Scan for the cell matching the given text and deliver its [x, y] coordinate at center. 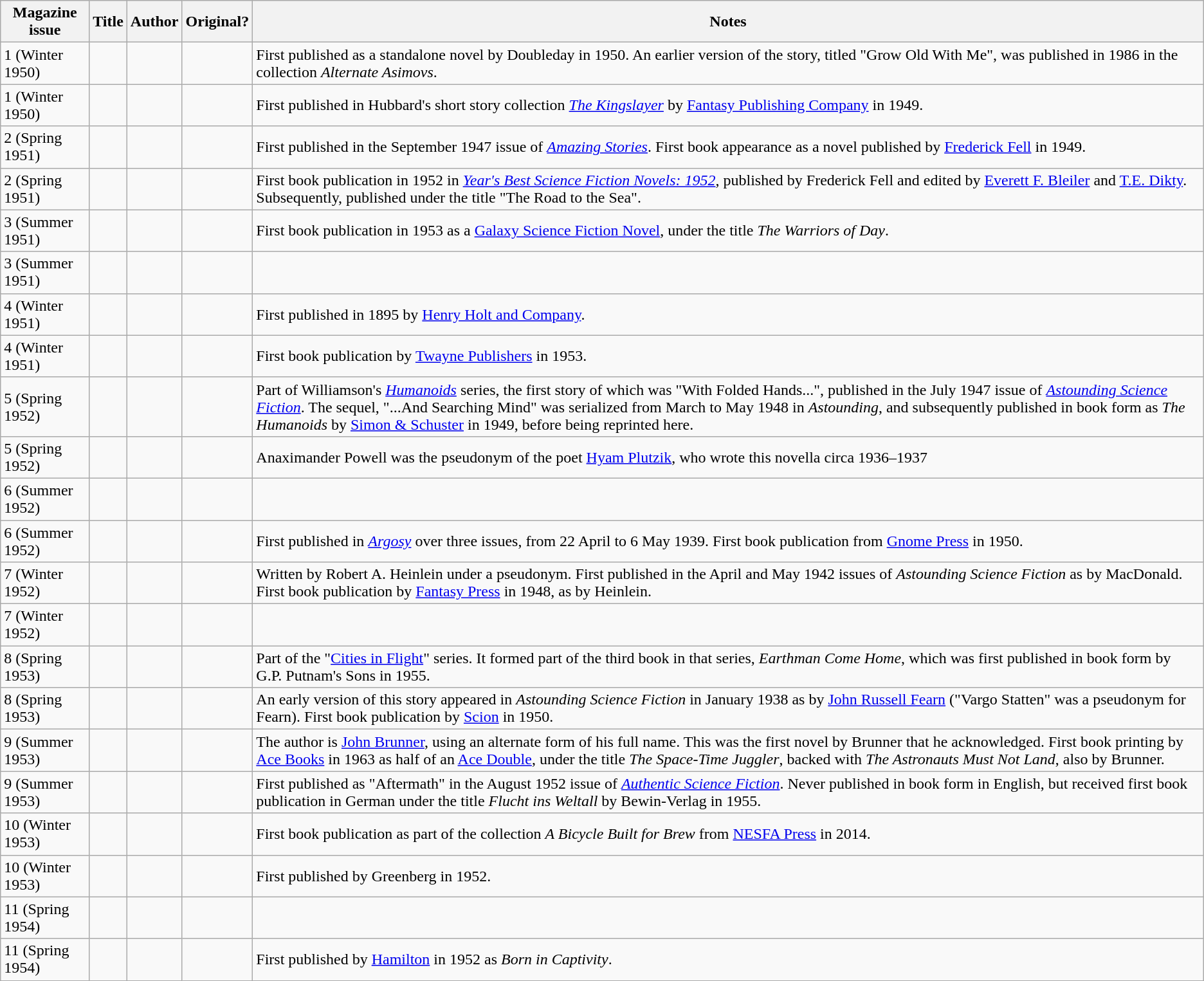
Original? [217, 22]
Author [154, 22]
First published in Argosy over three issues, from 22 April to 6 May 1939. First book publication from Gnome Press in 1950. [728, 540]
First published in 1895 by Henry Holt and Company. [728, 314]
First published by Hamilton in 1952 as Born in Captivity. [728, 960]
First published in the September 1947 issue of Amazing Stories. First book appearance as a novel published by Frederick Fell in 1949. [728, 147]
Notes [728, 22]
First published by Greenberg in 1952. [728, 876]
Magazine issue [45, 22]
First book publication by Twayne Publishers in 1953. [728, 356]
Anaximander Powell was the pseudonym of the poet Hyam Plutzik, who wrote this novella circa 1936–1937 [728, 457]
First book publication as part of the collection A Bicycle Built for Brew from NESFA Press in 2014. [728, 834]
First published in Hubbard's short story collection The Kingslayer by Fantasy Publishing Company in 1949. [728, 105]
Title [108, 22]
First book publication in 1953 as a Galaxy Science Fiction Novel, under the title The Warriors of Day. [728, 230]
